Scan for the cell matching the given text and deliver its (x, y) coordinate at center. 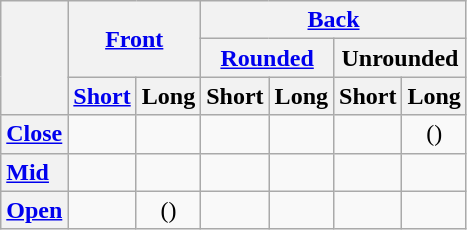
Unrounded (400, 58)
Mid (34, 172)
Open (34, 210)
Front (134, 39)
Rounded (268, 58)
Back (334, 20)
Close (34, 134)
